Identify which cell holds the provided text, then report its (X, Y) central coordinate. 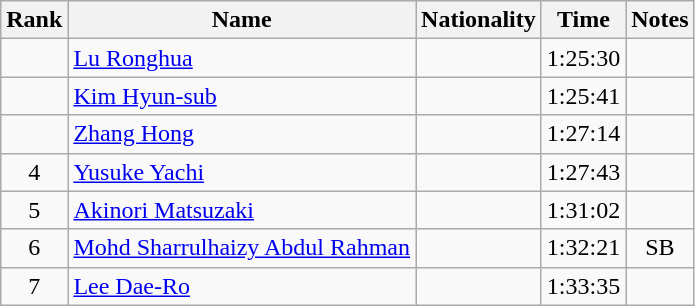
1:31:02 (583, 210)
Mohd Sharrulhaizy Abdul Rahman (242, 248)
Nationality (479, 20)
1:33:35 (583, 286)
Yusuke Yachi (242, 172)
SB (660, 248)
1:25:41 (583, 96)
1:27:14 (583, 134)
4 (34, 172)
Zhang Hong (242, 134)
1:32:21 (583, 248)
Rank (34, 20)
Lu Ronghua (242, 58)
Notes (660, 20)
1:27:43 (583, 172)
Lee Dae-Ro (242, 286)
Akinori Matsuzaki (242, 210)
Time (583, 20)
1:25:30 (583, 58)
Kim Hyun-sub (242, 96)
7 (34, 286)
Name (242, 20)
5 (34, 210)
6 (34, 248)
